Search for the cell housing the specified text and yield its (X, Y) center coordinate. 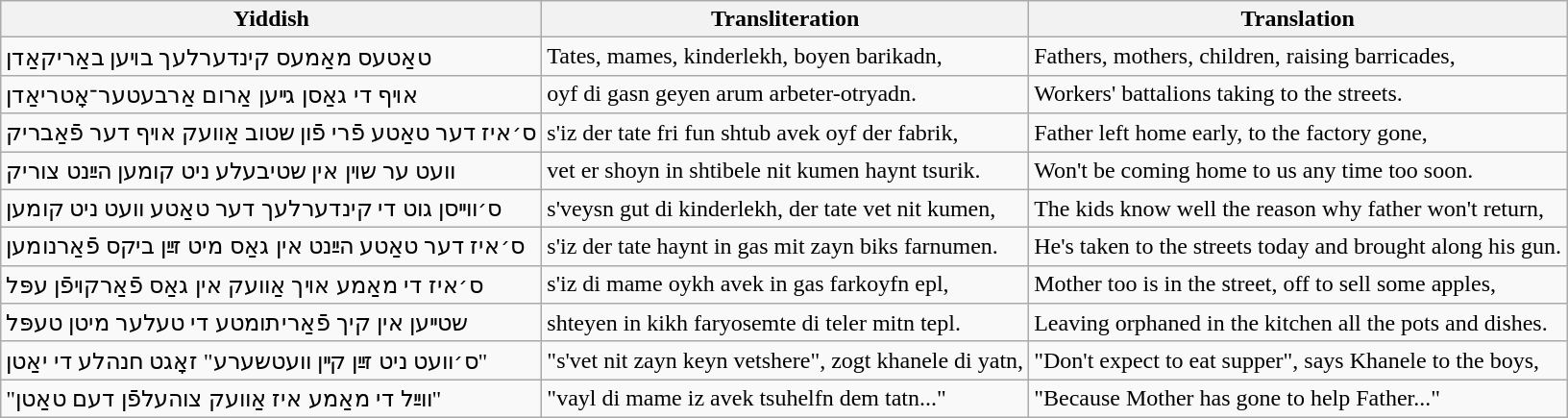
Father left home early, to the factory gone, (1298, 133)
אױף די גאַסן גײען אַרום אַרבעטער־אָטריאַדן (271, 94)
ס׳וועט ניט זײַן קײן וועטשערע" זאָגט חנהלע די יאַטן" (271, 360)
Translation (1298, 19)
"Because Mother has gone to help Father..." (1298, 399)
ס׳איז די מאַמע אױך אַוועק אין גאַס פֿאַרקױפֿן עפּל (271, 284)
"s'vet nit zayn keyn vetshere", zogt khanele di yatn, (786, 360)
He's taken to the streets today and brought along his gun. (1298, 247)
s'iz der tate haynt in gas mit zayn biks farnumen. (786, 247)
The kids know well the reason why father won't return, (1298, 209)
ס׳איז דער טאַטע פֿרי פֿון שטוב אַוועק אױף דער פֿאַבריק (271, 133)
Fathers, mothers, children, raising barricades, (1298, 57)
s'iz di mame oykh avek in gas farkoyfn epl, (786, 284)
"vayl di mame iz avek tsuhelfn dem tatn..." (786, 399)
Workers' battalions taking to the streets. (1298, 94)
ס׳איז דער טאַטע הײַנט אין גאַס מיט זײַן ביקס פֿאַרנומען (271, 247)
s'iz der tate fri fun shtub avek oyf der fabrik, (786, 133)
s'veysn gut di kinderlekh, der tate vet nit kumen, (786, 209)
Won't be coming home to us any time too soon. (1298, 171)
vet er shoyn in shtibele nit kumen haynt tsurik. (786, 171)
oyf di gasn geyen arum arbeter-otryadn. (786, 94)
shteyen in kikh faryosemte di teler mitn tepl. (786, 323)
טאַטעס מאַמעס קינדערלעך בױען באַריקאַדן (271, 57)
שטײען אין קיך פֿאַריתומטע די טעלער מיטן טעפּל (271, 323)
"Don't expect to eat supper", says Khanele to the boys, (1298, 360)
Mother too is in the street, off to sell some apples, (1298, 284)
"ווײַל די מאַמע איז אַוועק צוהעלפֿן דעם טאַטן" (271, 399)
Yiddish (271, 19)
וועט ער שױן אין שטיבעלע ניט קומען הײַנט צוריק (271, 171)
ס׳ווײסן גוט די קינדערלעך דער טאַטע וועט ניט קומען (271, 209)
Transliteration (786, 19)
Tates, mames, kinderlekh, boyen barikadn, (786, 57)
Leaving orphaned in the kitchen all the pots and dishes. (1298, 323)
